Locate the cell with the specified text and output its (X, Y) center coordinate. 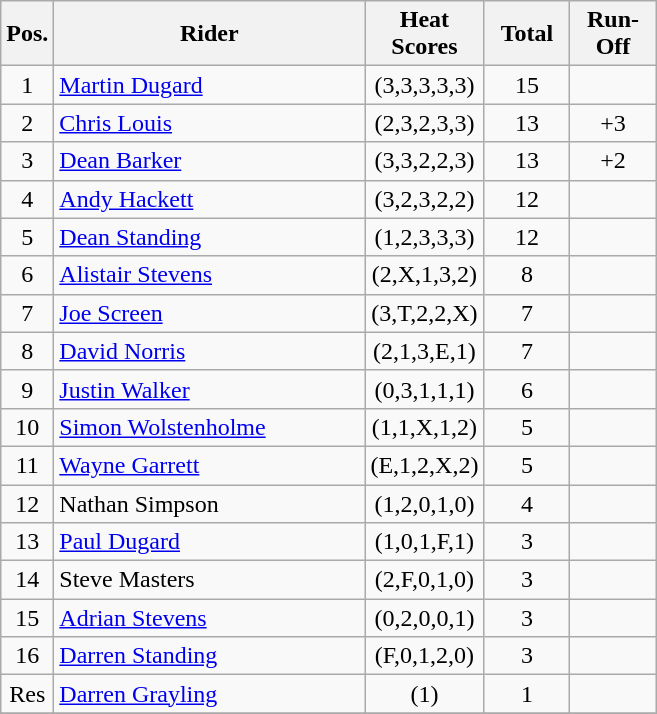
(3,2,3,2,2) (424, 199)
Heat Scores (424, 34)
(F,0,1,2,0) (424, 656)
Martin Dugard (210, 85)
Andy Hackett (210, 199)
2 (28, 123)
Run-Off (613, 34)
Simon Wolstenholme (210, 427)
Darren Standing (210, 656)
David Norris (210, 351)
Chris Louis (210, 123)
Paul Dugard (210, 542)
11 (28, 465)
9 (28, 389)
(1,2,0,1,0) (424, 503)
Darren Grayling (210, 694)
Adrian Stevens (210, 618)
Joe Screen (210, 313)
10 (28, 427)
(1,2,3,3,3) (424, 237)
(3,3,2,2,3) (424, 161)
(1,1,X,1,2) (424, 427)
Wayne Garrett (210, 465)
16 (28, 656)
Justin Walker (210, 389)
Alistair Stevens (210, 275)
Steve Masters (210, 580)
(2,F,0,1,0) (424, 580)
(E,1,2,X,2) (424, 465)
Pos. (28, 34)
(0,3,1,1,1) (424, 389)
Dean Barker (210, 161)
14 (28, 580)
Nathan Simpson (210, 503)
(3,T,2,2,X) (424, 313)
+3 (613, 123)
Dean Standing (210, 237)
(2,3,2,3,3) (424, 123)
(1,0,1,F,1) (424, 542)
Rider (210, 34)
(3,3,3,3,3) (424, 85)
Total (527, 34)
(1) (424, 694)
+2 (613, 161)
(0,2,0,0,1) (424, 618)
(2,X,1,3,2) (424, 275)
(2,1,3,E,1) (424, 351)
Res (28, 694)
